Detect which cell encompasses the target text, then output its [X, Y] center coordinate. 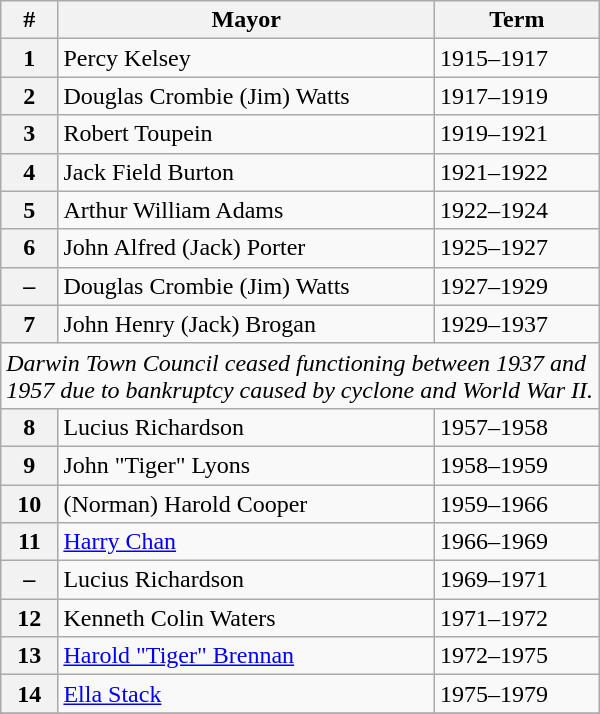
John Alfred (Jack) Porter [246, 248]
Darwin Town Council ceased functioning between 1937 and 1957 due to bankruptcy caused by cyclone and World War II. [300, 376]
1975–1979 [516, 694]
Term [516, 20]
1929–1937 [516, 324]
1958–1959 [516, 465]
1919–1921 [516, 134]
6 [30, 248]
Harry Chan [246, 542]
9 [30, 465]
(Norman) Harold Cooper [246, 503]
Robert Toupein [246, 134]
1925–1927 [516, 248]
4 [30, 172]
Ella Stack [246, 694]
11 [30, 542]
14 [30, 694]
# [30, 20]
5 [30, 210]
1969–1971 [516, 580]
10 [30, 503]
Kenneth Colin Waters [246, 618]
2 [30, 96]
1959–1966 [516, 503]
1957–1958 [516, 427]
Harold "Tiger" Brennan [246, 656]
1927–1929 [516, 286]
1915–1917 [516, 58]
12 [30, 618]
Mayor [246, 20]
Arthur William Adams [246, 210]
1917–1919 [516, 96]
1921–1922 [516, 172]
7 [30, 324]
1972–1975 [516, 656]
John Henry (Jack) Brogan [246, 324]
Percy Kelsey [246, 58]
1922–1924 [516, 210]
8 [30, 427]
1 [30, 58]
13 [30, 656]
John "Tiger" Lyons [246, 465]
1966–1969 [516, 542]
Jack Field Burton [246, 172]
3 [30, 134]
1971–1972 [516, 618]
